Determine the (x, y) coordinate at the center of the cell enclosing the given text.  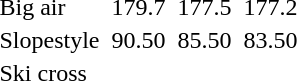
85.50 (204, 40)
90.50 (138, 40)
